Return (x, y) of the center of cell containing provided text 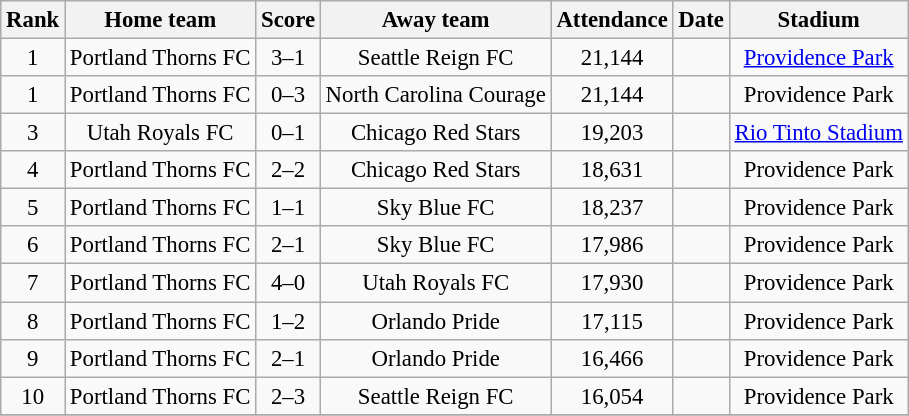
Rio Tinto Stadium (818, 133)
1–2 (288, 321)
3–1 (288, 58)
5 (33, 208)
19,203 (612, 133)
North Carolina Courage (436, 95)
18,237 (612, 208)
17,930 (612, 283)
Home team (160, 20)
17,115 (612, 321)
18,631 (612, 170)
6 (33, 245)
3 (33, 133)
0–1 (288, 133)
0–3 (288, 95)
4–0 (288, 283)
2–3 (288, 396)
9 (33, 358)
1–1 (288, 208)
Date (701, 20)
7 (33, 283)
10 (33, 396)
8 (33, 321)
2–2 (288, 170)
4 (33, 170)
Away team (436, 20)
Rank (33, 20)
Stadium (818, 20)
Attendance (612, 20)
16,466 (612, 358)
17,986 (612, 245)
Score (288, 20)
16,054 (612, 396)
